Extract the [X, Y] coordinate from the center of the cell holding the provided text.  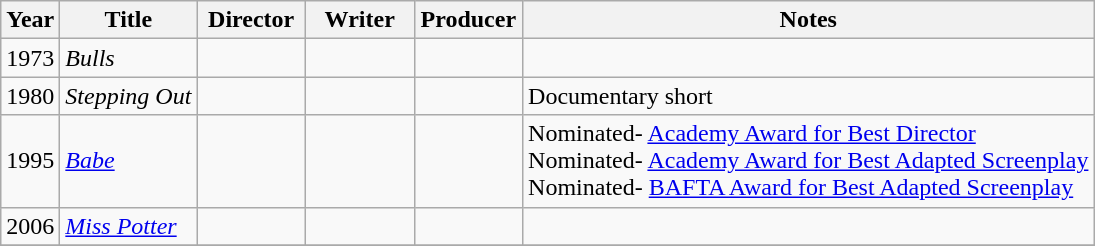
1995 [30, 161]
Stepping Out [128, 96]
Bulls [128, 58]
Babe [128, 161]
Director [252, 20]
1973 [30, 58]
Producer [468, 20]
Nominated- Academy Award for Best DirectorNominated- Academy Award for Best Adapted ScreenplayNominated- BAFTA Award for Best Adapted Screenplay [808, 161]
Title [128, 20]
1980 [30, 96]
2006 [30, 226]
Writer [360, 20]
Documentary short [808, 96]
Notes [808, 20]
Year [30, 20]
Miss Potter [128, 226]
